Pinpoint the cell where the given text exists, returning its (x, y) midpoint coordinate. 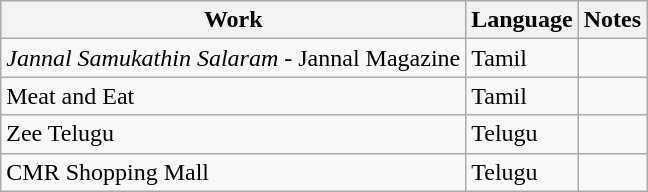
CMR Shopping Mall (234, 172)
Work (234, 20)
Meat and Eat (234, 96)
Jannal Samukathin Salaram - Jannal Magazine (234, 58)
Notes (612, 20)
Zee Telugu (234, 134)
Language (522, 20)
